Provide the [x, y] coordinate of the cell's center where the given text is located.  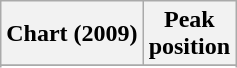
Chart (2009) [72, 34]
Peakposition [189, 34]
